Capture the cell that displays the provided text and extract its [x, y] central coordinate. 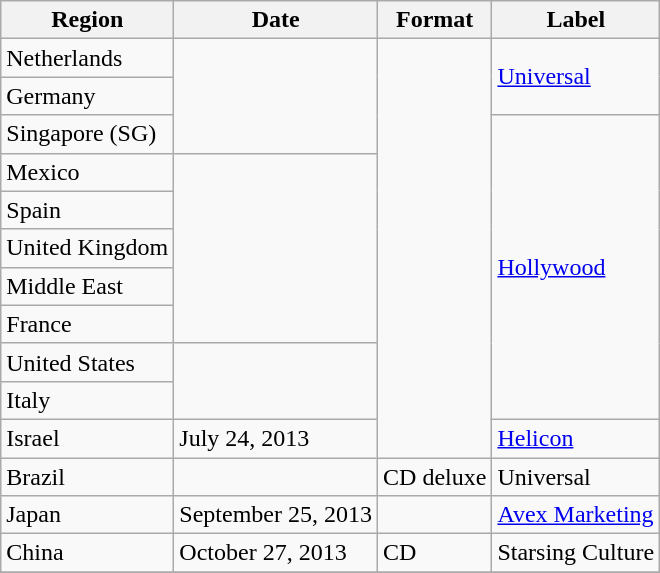
United States [88, 362]
Spain [88, 210]
France [88, 324]
October 27, 2013 [276, 553]
Label [576, 20]
Date [276, 20]
Netherlands [88, 58]
Germany [88, 96]
CD deluxe [435, 477]
Starsing Culture [576, 553]
Hollywood [576, 267]
July 24, 2013 [276, 438]
Japan [88, 515]
Avex Marketing [576, 515]
United Kingdom [88, 248]
Israel [88, 438]
September 25, 2013 [276, 515]
CD [435, 553]
Middle East [88, 286]
Helicon [576, 438]
Singapore (SG) [88, 134]
Italy [88, 400]
China [88, 553]
Format [435, 20]
Region [88, 20]
Mexico [88, 172]
Brazil [88, 477]
